Scan for the cell matching the given text and deliver its (x, y) coordinate at center. 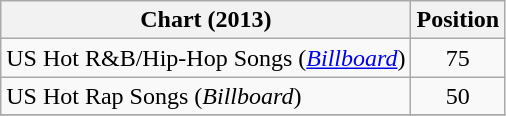
Position (458, 20)
US Hot R&B/Hip-Hop Songs (Billboard) (206, 58)
75 (458, 58)
Chart (2013) (206, 20)
50 (458, 96)
US Hot Rap Songs (Billboard) (206, 96)
